For the text-containing cell, return its midpoint in [X, Y] coordinate format. 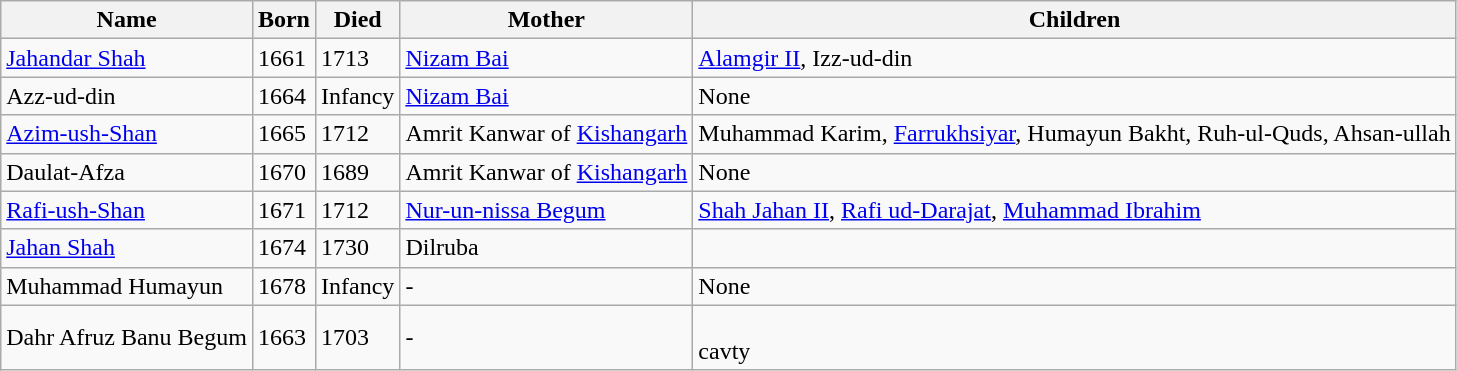
1670 [284, 172]
Born [284, 20]
1703 [357, 338]
1664 [284, 96]
Jahandar Shah [127, 58]
Azim-ush-Shan [127, 134]
cavty [1074, 338]
Azz-ud-din [127, 96]
Muhammad Karim, Farrukhsiyar, Humayun Bakht, Ruh-ul-Quds, Ahsan-ullah [1074, 134]
Daulat-Afza [127, 172]
Nur-un-nissa Begum [546, 210]
Rafi-ush-Shan [127, 210]
Dilruba [546, 248]
Mother [546, 20]
Shah Jahan II, Rafi ud-Darajat, Muhammad Ibrahim [1074, 210]
1689 [357, 172]
1674 [284, 248]
Alamgir II, Izz-ud-din [1074, 58]
1665 [284, 134]
1678 [284, 286]
1661 [284, 58]
Died [357, 20]
1713 [357, 58]
Jahan Shah [127, 248]
1730 [357, 248]
1671 [284, 210]
1663 [284, 338]
Name [127, 20]
Dahr Afruz Banu Begum [127, 338]
Muhammad Humayun [127, 286]
Children [1074, 20]
